Pinpoint the cell where the given text exists, returning its [X, Y] midpoint coordinate. 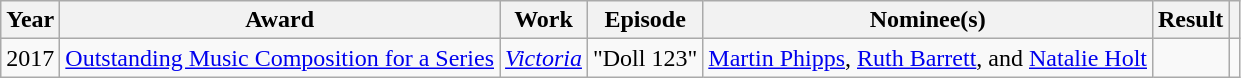
Nominee(s) [928, 20]
Award [280, 20]
2017 [30, 58]
Episode [644, 20]
Year [30, 20]
Work [544, 20]
Martin Phipps, Ruth Barrett, and Natalie Holt [928, 58]
Result [1190, 20]
Outstanding Music Composition for a Series [280, 58]
"Doll 123" [644, 58]
Victoria [544, 58]
